Capture the cell that displays the provided text and extract its (X, Y) central coordinate. 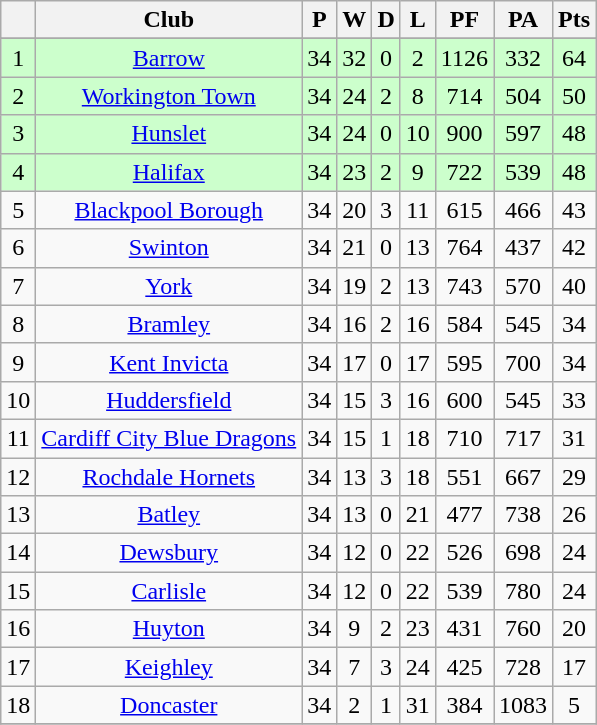
615 (464, 210)
L (418, 20)
526 (464, 553)
14 (18, 553)
Bramley (169, 324)
710 (464, 438)
Batley (169, 515)
738 (524, 515)
717 (524, 438)
698 (524, 553)
Kent Invicta (169, 362)
504 (524, 96)
19 (354, 286)
714 (464, 96)
595 (464, 362)
32 (354, 58)
584 (464, 324)
425 (464, 667)
4 (18, 172)
743 (464, 286)
597 (524, 134)
Keighley (169, 667)
50 (574, 96)
P (320, 20)
1083 (524, 705)
722 (464, 172)
Doncaster (169, 705)
D (386, 20)
Carlisle (169, 591)
477 (464, 515)
33 (574, 400)
Club (169, 20)
Pts (574, 20)
600 (464, 400)
332 (524, 58)
PF (464, 20)
6 (18, 248)
29 (574, 477)
Halifax (169, 172)
780 (524, 591)
1126 (464, 58)
Huyton (169, 629)
728 (524, 667)
900 (464, 134)
437 (524, 248)
York (169, 286)
667 (524, 477)
Rochdale Hornets (169, 477)
Dewsbury (169, 553)
Barrow (169, 58)
Swinton (169, 248)
Huddersfield (169, 400)
Blackpool Borough (169, 210)
431 (464, 629)
Cardiff City Blue Dragons (169, 438)
W (354, 20)
43 (574, 210)
40 (574, 286)
466 (524, 210)
700 (524, 362)
42 (574, 248)
Workington Town (169, 96)
26 (574, 515)
760 (524, 629)
570 (524, 286)
384 (464, 705)
551 (464, 477)
PA (524, 20)
64 (574, 58)
Hunslet (169, 134)
764 (464, 248)
